From the cell containing the given text, extract its center point as (x, y) coordinate. 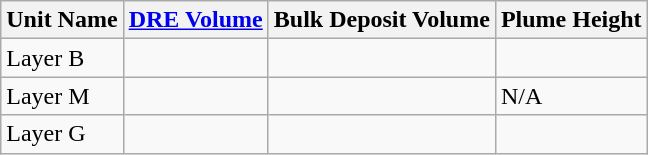
N/A (571, 96)
Plume Height (571, 20)
Unit Name (62, 20)
Layer M (62, 96)
Layer B (62, 58)
Layer G (62, 134)
Bulk Deposit Volume (382, 20)
DRE Volume (196, 20)
